Pinpoint the cell where the given text exists, returning its (x, y) midpoint coordinate. 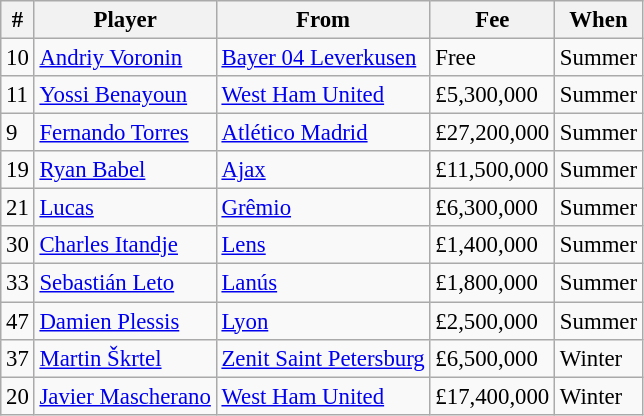
£6,500,000 (492, 358)
33 (18, 283)
£1,800,000 (492, 283)
Grêmio (323, 208)
£5,300,000 (492, 95)
Lyon (323, 321)
£11,500,000 (492, 170)
Sebastián Leto (125, 283)
37 (18, 358)
Charles Itandje (125, 245)
11 (18, 95)
From (323, 20)
21 (18, 208)
30 (18, 245)
# (18, 20)
Atlético Madrid (323, 133)
£17,400,000 (492, 396)
£6,300,000 (492, 208)
Ryan Babel (125, 170)
£1,400,000 (492, 245)
Yossi Benayoun (125, 95)
When (599, 20)
Martin Škrtel (125, 358)
Ajax (323, 170)
Javier Mascherano (125, 396)
9 (18, 133)
19 (18, 170)
20 (18, 396)
Bayer 04 Leverkusen (323, 58)
Player (125, 20)
Andriy Voronin (125, 58)
Zenit Saint Petersburg (323, 358)
Damien Plessis (125, 321)
£2,500,000 (492, 321)
Lens (323, 245)
Fee (492, 20)
Fernando Torres (125, 133)
Lanús (323, 283)
Lucas (125, 208)
47 (18, 321)
10 (18, 58)
Free (492, 58)
£27,200,000 (492, 133)
